Return the [x, y] coordinate for the center point of the cell that contains the specified text.  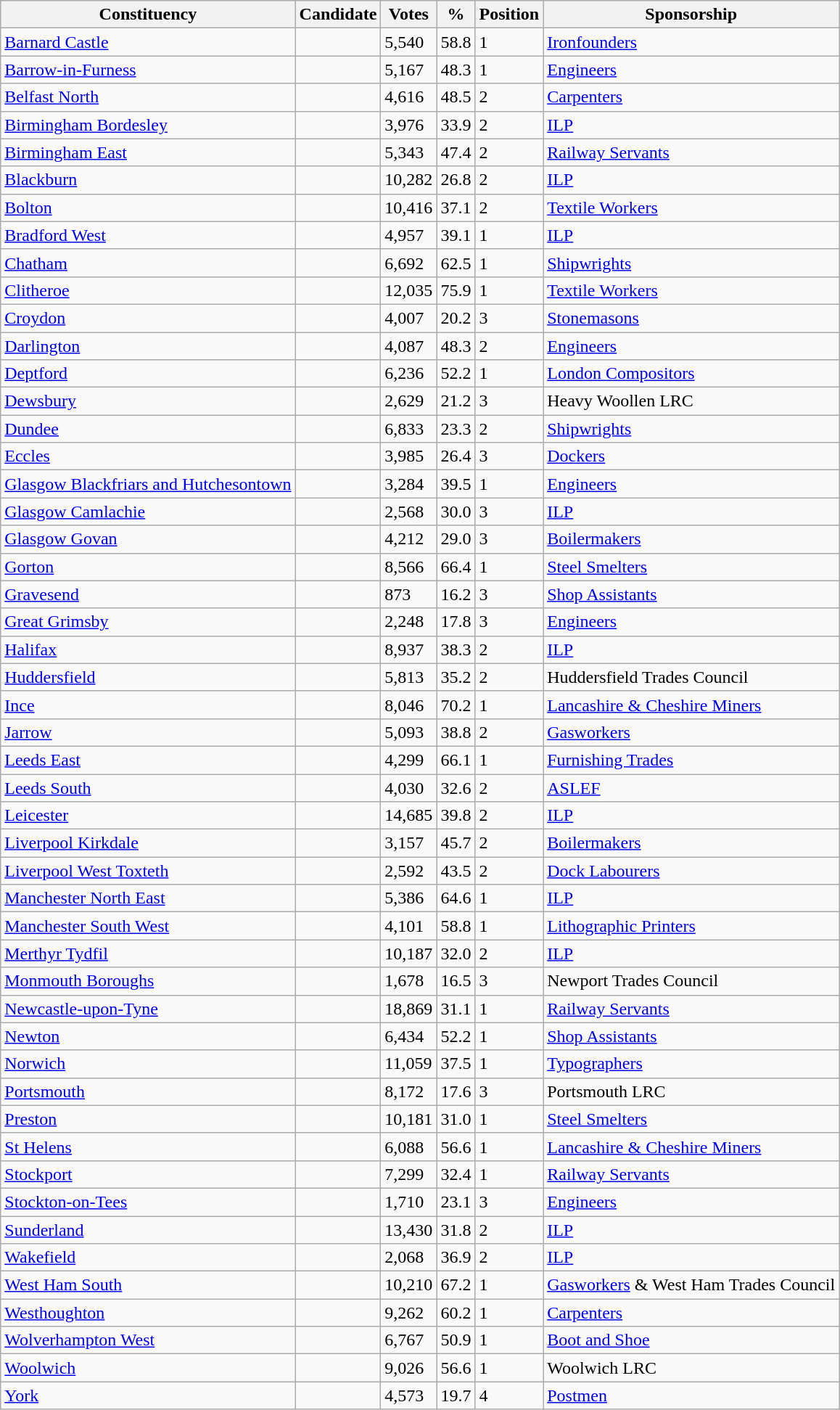
Chatham [148, 263]
10,210 [409, 1285]
Dundee [148, 429]
14,685 [409, 816]
9,262 [409, 1313]
31.8 [456, 1230]
4,299 [409, 760]
Newcastle-upon-Tyne [148, 1009]
60.2 [456, 1313]
67.2 [456, 1285]
75.9 [456, 290]
Furnishing Trades [691, 760]
Eccles [148, 456]
Heavy Woollen LRC [691, 401]
Lithographic Printers [691, 926]
4,212 [409, 539]
4,573 [409, 1395]
Glasgow Govan [148, 539]
66.4 [456, 567]
% [456, 15]
16.5 [456, 981]
Deptford [148, 374]
32.0 [456, 954]
Monmouth Boroughs [148, 981]
5,540 [409, 42]
8,046 [409, 705]
Gasworkers [691, 732]
Birmingham Bordesley [148, 125]
4,030 [409, 787]
45.7 [456, 843]
18,869 [409, 1009]
Candidate [338, 15]
23.1 [456, 1202]
Newport Trades Council [691, 981]
48.5 [456, 97]
Typographers [691, 1064]
Gravesend [148, 594]
Stonemasons [691, 318]
8,172 [409, 1091]
Leicester [148, 816]
Boot and Shoe [691, 1340]
10,282 [409, 180]
Wolverhampton West [148, 1340]
873 [409, 594]
36.9 [456, 1258]
Great Grimsby [148, 622]
6,833 [409, 429]
Position [509, 15]
Portsmouth [148, 1091]
Barrow-in-Furness [148, 70]
37.1 [456, 208]
Dewsbury [148, 401]
5,813 [409, 677]
6,767 [409, 1340]
Glasgow Blackfriars and Hutchesontown [148, 484]
33.9 [456, 125]
6,088 [409, 1147]
43.5 [456, 871]
Ince [148, 705]
8,937 [409, 649]
17.8 [456, 622]
38.8 [456, 732]
35.2 [456, 677]
23.3 [456, 429]
Bradford West [148, 235]
38.3 [456, 649]
Huddersfield Trades Council [691, 677]
12,035 [409, 290]
3,985 [409, 456]
Glasgow Camlachie [148, 512]
21.2 [456, 401]
37.5 [456, 1064]
Preston [148, 1119]
Belfast North [148, 97]
Woolwich LRC [691, 1368]
16.2 [456, 594]
Portsmouth LRC [691, 1091]
10,181 [409, 1119]
Dock Labourers [691, 871]
32.4 [456, 1174]
30.0 [456, 512]
Norwich [148, 1064]
29.0 [456, 539]
26.8 [456, 180]
31.1 [456, 1009]
62.5 [456, 263]
2,568 [409, 512]
39.5 [456, 484]
50.9 [456, 1340]
3,157 [409, 843]
Newton [148, 1036]
6,434 [409, 1036]
70.2 [456, 705]
York [148, 1395]
2,592 [409, 871]
Birmingham East [148, 152]
Stockport [148, 1174]
4,101 [409, 926]
4,087 [409, 346]
39.8 [456, 816]
39.1 [456, 235]
Darlington [148, 346]
Leeds South [148, 787]
Blackburn [148, 180]
20.2 [456, 318]
West Ham South [148, 1285]
Ironfounders [691, 42]
6,692 [409, 263]
1,678 [409, 981]
Wakefield [148, 1258]
26.4 [456, 456]
Leeds East [148, 760]
Gorton [148, 567]
Westhoughton [148, 1313]
Manchester North East [148, 898]
Jarrow [148, 732]
Postmen [691, 1395]
32.6 [456, 787]
10,187 [409, 954]
Constituency [148, 15]
London Compositors [691, 374]
64.6 [456, 898]
Dockers [691, 456]
9,026 [409, 1368]
Gasworkers & West Ham Trades Council [691, 1285]
17.6 [456, 1091]
Bolton [148, 208]
3,284 [409, 484]
3,976 [409, 125]
13,430 [409, 1230]
5,093 [409, 732]
1,710 [409, 1202]
4,616 [409, 97]
10,416 [409, 208]
Votes [409, 15]
Manchester South West [148, 926]
66.1 [456, 760]
4 [509, 1395]
2,629 [409, 401]
6,236 [409, 374]
Clitheroe [148, 290]
Halifax [148, 649]
Barnard Castle [148, 42]
5,343 [409, 152]
Sponsorship [691, 15]
Croydon [148, 318]
Woolwich [148, 1368]
Stockton-on-Tees [148, 1202]
Liverpool West Toxteth [148, 871]
4,957 [409, 235]
5,386 [409, 898]
2,248 [409, 622]
11,059 [409, 1064]
Huddersfield [148, 677]
Liverpool Kirkdale [148, 843]
4,007 [409, 318]
2,068 [409, 1258]
7,299 [409, 1174]
47.4 [456, 152]
19.7 [456, 1395]
St Helens [148, 1147]
5,167 [409, 70]
31.0 [456, 1119]
Sunderland [148, 1230]
ASLEF [691, 787]
Merthyr Tydfil [148, 954]
8,566 [409, 567]
